Output the (X, Y) coordinate of the center of the cell containing the given text.  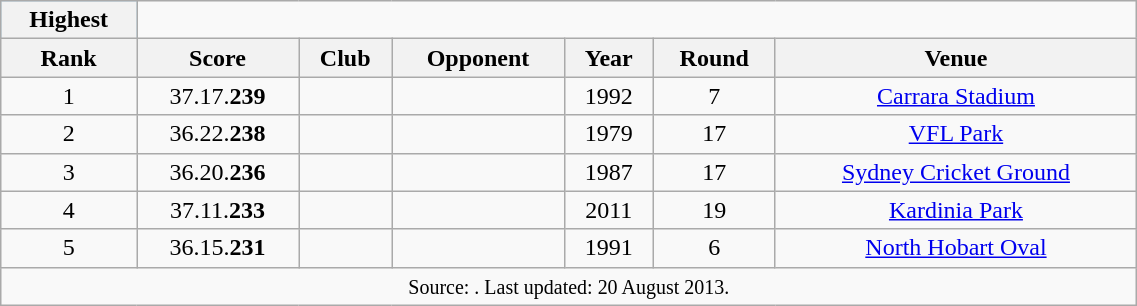
5 (69, 248)
Opponent (478, 58)
Carrara Stadium (956, 96)
1991 (608, 248)
North Hobart Oval (956, 248)
Source: . Last updated: 20 August 2013. (569, 286)
Kardinia Park (956, 210)
37.11.233 (218, 210)
VFL Park (956, 134)
Year (608, 58)
Round (714, 58)
Highest (69, 20)
6 (714, 248)
Venue (956, 58)
4 (69, 210)
Club (344, 58)
2 (69, 134)
36.20.236 (218, 172)
7 (714, 96)
36.15.231 (218, 248)
19 (714, 210)
1992 (608, 96)
Sydney Cricket Ground (956, 172)
1 (69, 96)
1987 (608, 172)
3 (69, 172)
2011 (608, 210)
37.17.239 (218, 96)
36.22.238 (218, 134)
Score (218, 58)
1979 (608, 134)
Rank (69, 58)
